From the cell containing the given text, extract its center point as (X, Y) coordinate. 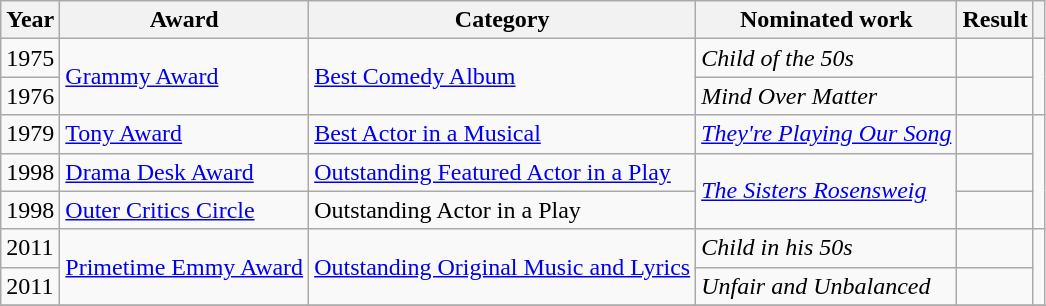
Best Actor in a Musical (502, 134)
1975 (30, 58)
Outer Critics Circle (184, 210)
Award (184, 20)
Year (30, 20)
Outstanding Featured Actor in a Play (502, 172)
Grammy Award (184, 77)
1979 (30, 134)
Child in his 50s (826, 248)
Outstanding Actor in a Play (502, 210)
Category (502, 20)
Best Comedy Album (502, 77)
Outstanding Original Music and Lyrics (502, 267)
Result (995, 20)
They're Playing Our Song (826, 134)
Primetime Emmy Award (184, 267)
Mind Over Matter (826, 96)
Tony Award (184, 134)
The Sisters Rosensweig (826, 191)
Drama Desk Award (184, 172)
Nominated work (826, 20)
Unfair and Unbalanced (826, 286)
1976 (30, 96)
Child of the 50s (826, 58)
